Return [x, y] of the center of cell containing provided text 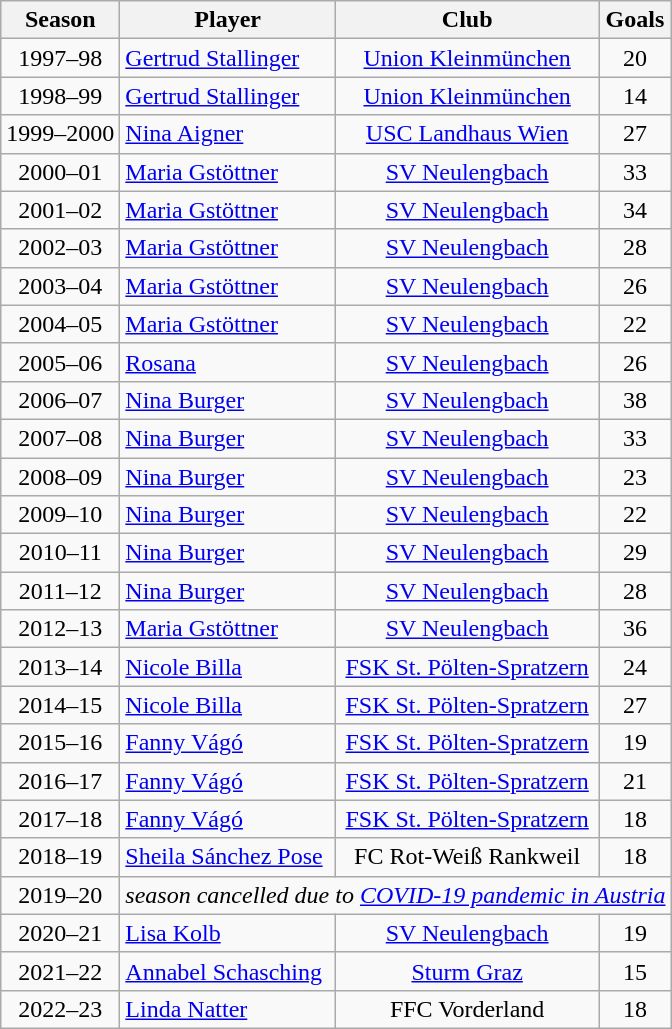
Player [228, 20]
2005–06 [60, 362]
24 [635, 667]
Rosana [228, 362]
2020–21 [60, 933]
2010–11 [60, 553]
2017–18 [60, 819]
1997–98 [60, 58]
29 [635, 553]
2021–22 [60, 971]
38 [635, 400]
2013–14 [60, 667]
2001–02 [60, 210]
34 [635, 210]
Annabel Schasching [228, 971]
season cancelled due to COVID-19 pandemic in Austria [396, 895]
2009–10 [60, 515]
FFC Vorderland [466, 1009]
Sheila Sánchez Pose [228, 857]
20 [635, 58]
15 [635, 971]
2003–04 [60, 286]
2000–01 [60, 172]
2004–05 [60, 324]
Linda Natter [228, 1009]
21 [635, 781]
FC Rot-Weiß Rankweil [466, 857]
Club [466, 20]
2014–15 [60, 705]
2012–13 [60, 629]
2011–12 [60, 591]
Season [60, 20]
2019–20 [60, 895]
23 [635, 477]
2022–23 [60, 1009]
Sturm Graz [466, 971]
1999–2000 [60, 134]
2007–08 [60, 438]
USC Landhaus Wien [466, 134]
2008–09 [60, 477]
14 [635, 96]
2006–07 [60, 400]
Nina Aigner [228, 134]
2018–19 [60, 857]
2015–16 [60, 743]
Lisa Kolb [228, 933]
2002–03 [60, 248]
1998–99 [60, 96]
36 [635, 629]
Goals [635, 20]
2016–17 [60, 781]
